Search for the cell housing the specified text and yield its (x, y) center coordinate. 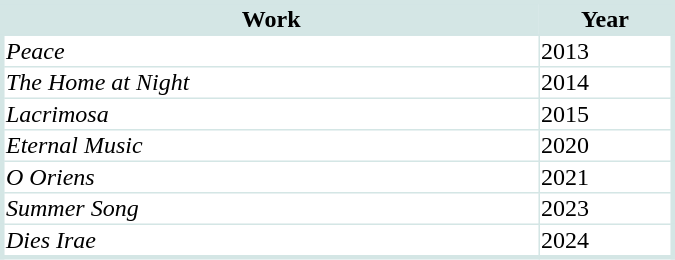
Lacrimosa (270, 114)
Eternal Music (270, 146)
The Home at Night (270, 83)
O Oriens (270, 177)
2020 (606, 146)
Year (606, 18)
Dies Irae (270, 240)
Summer Song (270, 209)
2023 (606, 209)
2015 (606, 114)
Peace (270, 51)
2014 (606, 83)
2024 (606, 240)
2021 (606, 177)
Work (270, 18)
2013 (606, 51)
